Provide the [X, Y] coordinate of the cell's center where the given text is located.  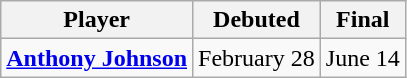
February 28 [257, 58]
Anthony Johnson [97, 58]
June 14 [362, 58]
Player [97, 20]
Debuted [257, 20]
Final [362, 20]
